Capture the cell that displays the provided text and extract its (x, y) central coordinate. 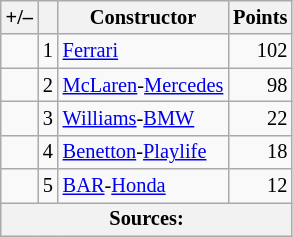
Constructor (143, 17)
Williams-BMW (143, 118)
Ferrari (143, 51)
102 (260, 51)
BAR-Honda (143, 186)
1 (48, 51)
12 (260, 186)
4 (48, 152)
Points (260, 17)
Sources: (147, 219)
+/– (20, 17)
Benetton-Playlife (143, 152)
3 (48, 118)
McLaren-Mercedes (143, 85)
5 (48, 186)
22 (260, 118)
98 (260, 85)
2 (48, 85)
18 (260, 152)
